Locate the cell with the specified text and output its (x, y) center coordinate. 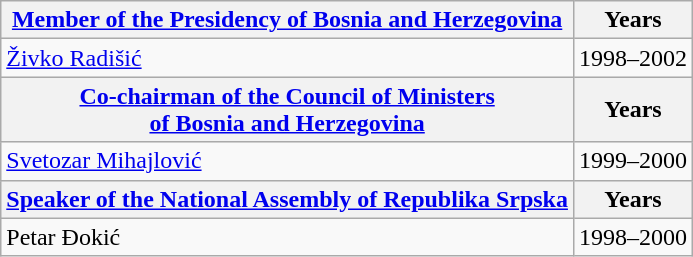
Member of the Presidency of Bosnia and Herzegovina (288, 20)
Petar Đokić (288, 237)
1998–2000 (632, 237)
Co-chairman of the Council of Ministersof Bosnia and Herzegovina (288, 110)
1999–2000 (632, 161)
Živko Radišić (288, 58)
1998–2002 (632, 58)
Svetozar Mihajlović (288, 161)
Speaker of the National Assembly of Republika Srpska (288, 199)
